Return [x, y] of the center of cell containing provided text 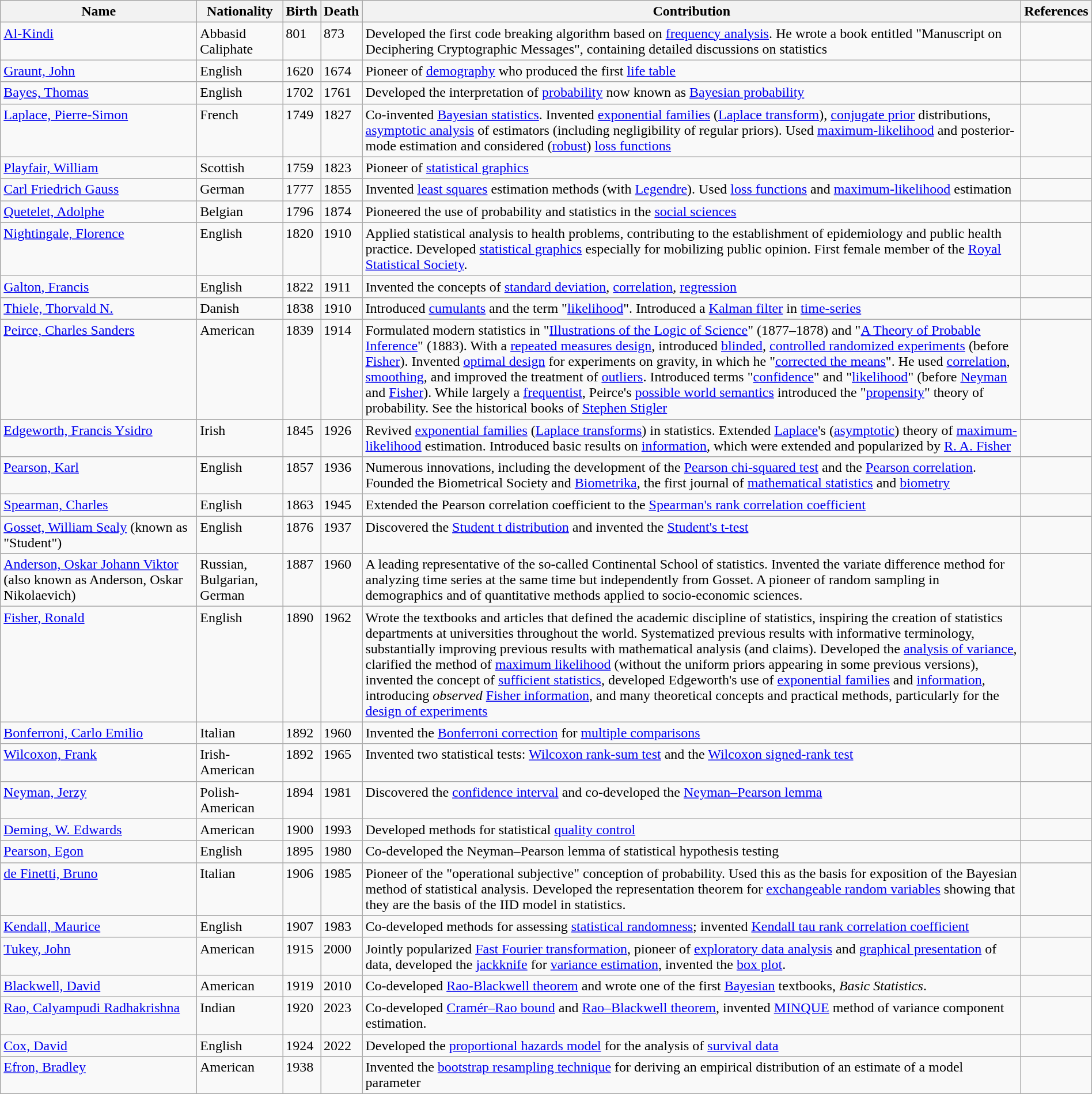
1920 [302, 1015]
Invented two statistical tests: Wilcoxon rank-sum test and the Wilcoxon signed-rank test [692, 763]
Al-Kindi [99, 41]
2022 [342, 1046]
1937 [342, 535]
1874 [342, 211]
Pioneer of statistical graphics [692, 168]
2000 [342, 956]
1759 [302, 168]
873 [342, 41]
Pearson, Egon [99, 851]
Laplace, Pierre-Simon [99, 130]
1911 [342, 286]
Belgian [240, 211]
Birth [302, 12]
1857 [302, 476]
Extended the Pearson correlation coefficient to the Spearman's rank correlation coefficient [692, 505]
1702 [302, 93]
1761 [342, 93]
Gosset, William Sealy (known as "Student") [99, 535]
Irish-American [240, 763]
1796 [302, 211]
2023 [342, 1015]
1620 [302, 71]
1827 [342, 130]
Anderson, Oskar Johann Viktor (also known as Anderson, Oskar Nikolaevich) [99, 580]
1962 [342, 664]
Fisher, Ronald [99, 664]
Tukey, John [99, 956]
Graunt, John [99, 71]
1822 [302, 286]
Thiele, Thorvald N. [99, 308]
References [1056, 12]
Peirce, Charles Sanders [99, 369]
Contribution [692, 12]
Developed the interpretation of probability now known as Bayesian probability [692, 93]
German [240, 190]
Invented the Bonferroni correction for multiple comparisons [692, 733]
1906 [302, 889]
Kendall, Maurice [99, 926]
Galton, Francis [99, 286]
Efron, Bradley [99, 1075]
1876 [302, 535]
1936 [342, 476]
1983 [342, 926]
Name [99, 12]
1985 [342, 889]
1981 [342, 800]
Neyman, Jerzy [99, 800]
Discovered the confidence interval and co-developed the Neyman–Pearson lemma [692, 800]
1820 [302, 249]
Edgeworth, Francis Ysidro [99, 438]
Co-developed the Neyman–Pearson lemma of statistical hypothesis testing [692, 851]
Invented the bootstrap resampling technique for deriving an empirical distribution of an estimate of a model parameter [692, 1075]
Pioneer of demography who produced the first life table [692, 71]
1926 [342, 438]
Wilcoxon, Frank [99, 763]
Bonferroni, Carlo Emilio [99, 733]
Spearman, Charles [99, 505]
1993 [342, 830]
Introduced cumulants and the term "likelihood". Introduced a Kalman filter in time-series [692, 308]
1915 [302, 956]
1945 [342, 505]
Carl Friedrich Gauss [99, 190]
Pioneered the use of probability and statistics in the social sciences [692, 211]
1777 [302, 190]
Discovered the Student t distribution and invented the Student's t-test [692, 535]
1900 [302, 830]
1887 [302, 580]
Nightingale, Florence [99, 249]
Developed methods for statistical quality control [692, 830]
801 [302, 41]
1924 [302, 1046]
1914 [342, 369]
1907 [302, 926]
Death [342, 12]
Co-developed methods for assessing statistical randomness; invented Kendall tau rank correlation coefficient [692, 926]
Cox, David [99, 1046]
Deming, W. Edwards [99, 830]
Bayes, Thomas [99, 93]
1895 [302, 851]
1839 [302, 369]
Blackwell, David [99, 986]
Pearson, Karl [99, 476]
French [240, 130]
Quetelet, Adolphe [99, 211]
Playfair, William [99, 168]
1749 [302, 130]
Invented the concepts of standard deviation, correlation, regression [692, 286]
Nationality [240, 12]
Danish [240, 308]
1863 [302, 505]
1980 [342, 851]
de Finetti, Bruno [99, 889]
Rao, Calyampudi Radhakrishna [99, 1015]
1890 [302, 664]
Russian, Bulgarian, German [240, 580]
1965 [342, 763]
1845 [302, 438]
Abbasid Caliphate [240, 41]
1838 [302, 308]
Irish [240, 438]
Developed the proportional hazards model for the analysis of survival data [692, 1046]
Indian [240, 1015]
1894 [302, 800]
1823 [342, 168]
Co-developed Rao-Blackwell theorem and wrote one of the first Bayesian textbooks, Basic Statistics. [692, 986]
1919 [302, 986]
1855 [342, 190]
Polish-American [240, 800]
Co-developed Cramér–Rao bound and Rao–Blackwell theorem, invented MINQUE method of variance component estimation. [692, 1015]
2010 [342, 986]
Invented least squares estimation methods (with Legendre). Used loss functions and maximum-likelihood estimation [692, 190]
1938 [302, 1075]
Scottish [240, 168]
1674 [342, 71]
